Identify which cell holds the provided text, then report its [X, Y] central coordinate. 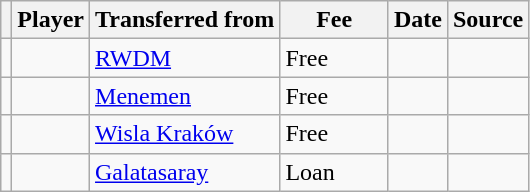
Player [51, 20]
Menemen [185, 96]
Transferred from [185, 20]
Galatasaray [185, 172]
Source [488, 20]
Fee [334, 20]
Loan [334, 172]
Date [418, 20]
RWDM [185, 58]
Wisla Kraków [185, 134]
